Provide the (X, Y) coordinate of the cell's center where the given text is located.  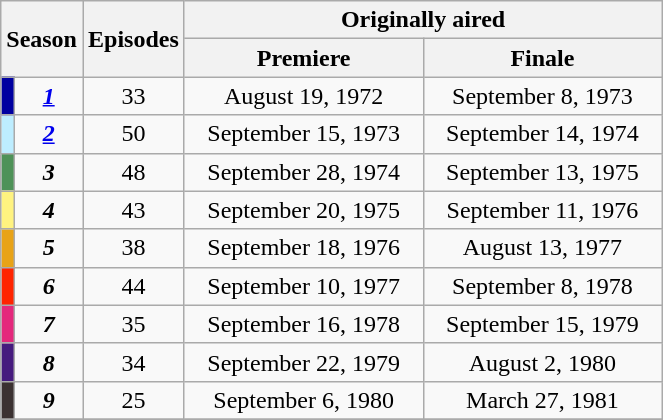
34 (133, 362)
September 8, 1973 (542, 96)
44 (133, 286)
March 27, 1981 (542, 400)
September 15, 1979 (542, 324)
35 (133, 324)
43 (133, 210)
3 (49, 172)
Originally aired (423, 20)
September 16, 1978 (304, 324)
33 (133, 96)
August 19, 1972 (304, 96)
September 20, 1975 (304, 210)
September 11, 1976 (542, 210)
September 22, 1979 (304, 362)
Season (42, 39)
8 (49, 362)
Episodes (133, 39)
1 (49, 96)
August 13, 1977 (542, 248)
50 (133, 134)
2 (49, 134)
25 (133, 400)
5 (49, 248)
September 18, 1976 (304, 248)
August 2, 1980 (542, 362)
September 13, 1975 (542, 172)
September 10, 1977 (304, 286)
4 (49, 210)
September 8, 1978 (542, 286)
September 15, 1973 (304, 134)
38 (133, 248)
9 (49, 400)
September 28, 1974 (304, 172)
48 (133, 172)
Finale (542, 58)
Premiere (304, 58)
6 (49, 286)
September 6, 1980 (304, 400)
7 (49, 324)
September 14, 1974 (542, 134)
